Output the (x, y) coordinate of the center of the cell containing the given text.  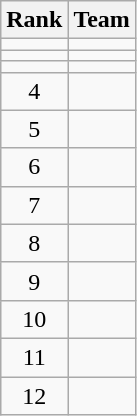
5 (34, 129)
10 (34, 319)
12 (34, 395)
7 (34, 205)
4 (34, 91)
Rank (34, 20)
8 (34, 243)
11 (34, 357)
9 (34, 281)
Team (102, 20)
6 (34, 167)
